Return [X, Y] of the center of cell containing provided text 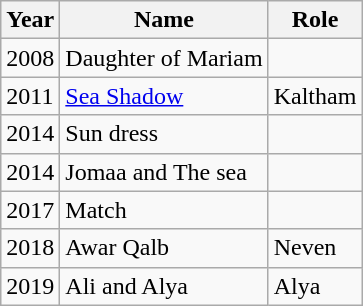
2017 [30, 210]
Awar Qalb [164, 248]
Role [315, 20]
Sun dress [164, 134]
Kaltham [315, 96]
2008 [30, 58]
2019 [30, 286]
Year [30, 20]
Ali and Alya [164, 286]
Alya [315, 286]
Daughter of Mariam [164, 58]
Sea Shadow [164, 96]
2011 [30, 96]
Match [164, 210]
Neven [315, 248]
Name [164, 20]
Jomaa and The sea [164, 172]
2018 [30, 248]
